Identify which cell holds the provided text, then report its (X, Y) central coordinate. 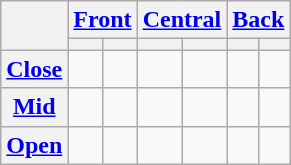
Front (102, 20)
Central (182, 20)
Back (258, 20)
Close (34, 69)
Open (34, 145)
Mid (34, 107)
